Capture the cell that displays the provided text and extract its [x, y] central coordinate. 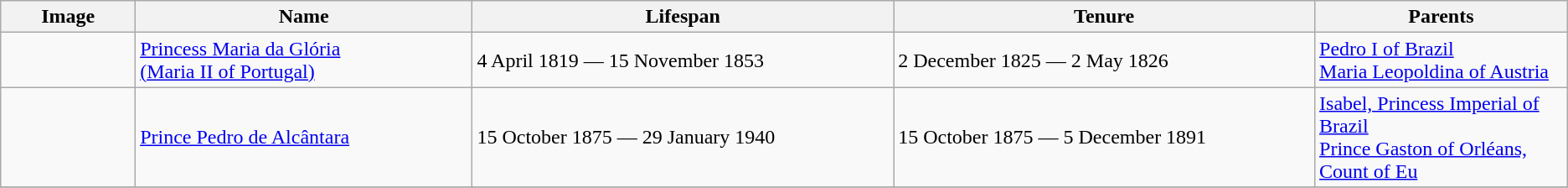
15 October 1875 — 5 December 1891 [1104, 138]
Image [69, 17]
Parents [1442, 17]
4 April 1819 — 15 November 1853 [683, 60]
Tenure [1104, 17]
Princess Maria da Glória (Maria II of Portugal) [304, 60]
Pedro I of Brazil Maria Leopoldina of Austria [1442, 60]
Name [304, 17]
Prince Pedro de Alcântara [304, 138]
Lifespan [683, 17]
Isabel, Princess Imperial of Brazil Prince Gaston of Orléans, Count of Eu [1442, 138]
2 December 1825 — 2 May 1826 [1104, 60]
15 October 1875 — 29 January 1940 [683, 138]
